For the text-containing cell, return its midpoint in (x, y) coordinate format. 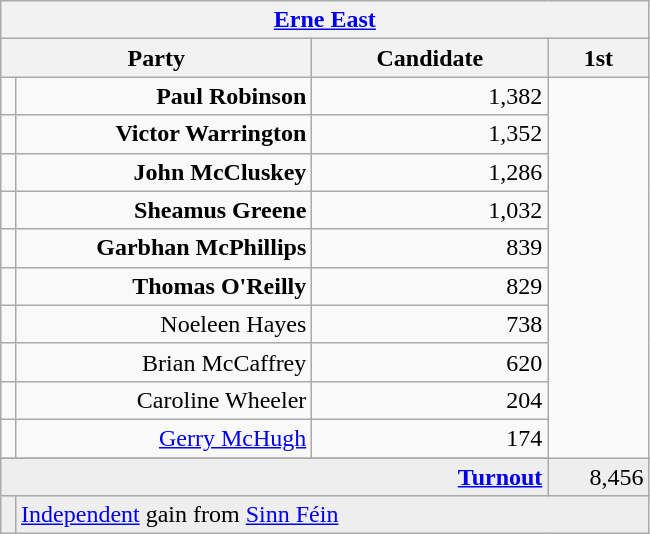
Gerry McHugh (164, 438)
Thomas O'Reilly (164, 286)
829 (430, 286)
1,032 (430, 210)
Victor Warrington (164, 134)
Independent gain from Sinn Féin (332, 515)
Garbhan McPhillips (164, 248)
738 (430, 324)
John McCluskey (164, 172)
Sheamus Greene (164, 210)
839 (430, 248)
1st (598, 58)
Brian McCaffrey (164, 362)
1,286 (430, 172)
1,382 (430, 96)
204 (430, 400)
Erne East (325, 20)
1,352 (430, 134)
Caroline Wheeler (164, 400)
Candidate (430, 58)
620 (430, 362)
8,456 (598, 477)
Noeleen Hayes (164, 324)
174 (430, 438)
Paul Robinson (164, 96)
Party (156, 58)
Turnout (274, 477)
